Capture the cell that displays the provided text and extract its [x, y] central coordinate. 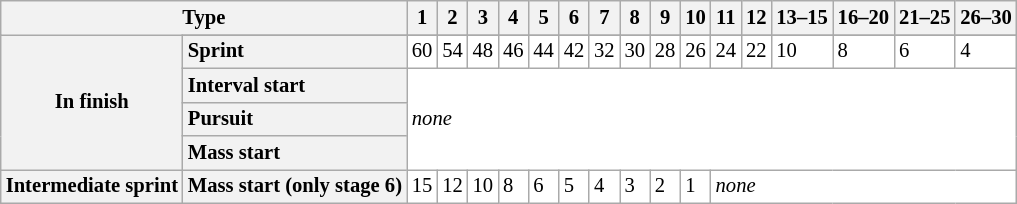
26 [695, 51]
24 [726, 51]
42 [574, 51]
22 [756, 51]
60 [422, 51]
Interval start [295, 85]
26–30 [986, 17]
Mass start [295, 153]
46 [513, 51]
21–25 [924, 17]
7 [604, 17]
44 [543, 51]
15 [422, 186]
28 [665, 51]
16–20 [864, 17]
Pursuit [295, 119]
Mass start (only stage 6) [295, 186]
11 [726, 17]
32 [604, 51]
In finish [92, 102]
30 [635, 51]
Sprint [295, 51]
13–15 [802, 17]
9 [665, 17]
54 [452, 51]
Intermediate sprint [92, 186]
48 [483, 51]
Type [204, 17]
